Search for the cell housing the specified text and yield its (X, Y) center coordinate. 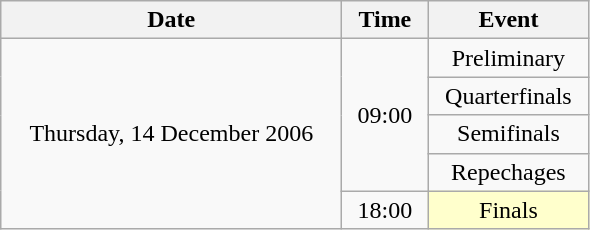
18:00 (385, 210)
Semifinals (508, 134)
Repechages (508, 172)
09:00 (385, 115)
Event (508, 20)
Quarterfinals (508, 96)
Finals (508, 210)
Thursday, 14 December 2006 (172, 134)
Preliminary (508, 58)
Time (385, 20)
Date (172, 20)
